Return [x, y] of the center of cell containing provided text 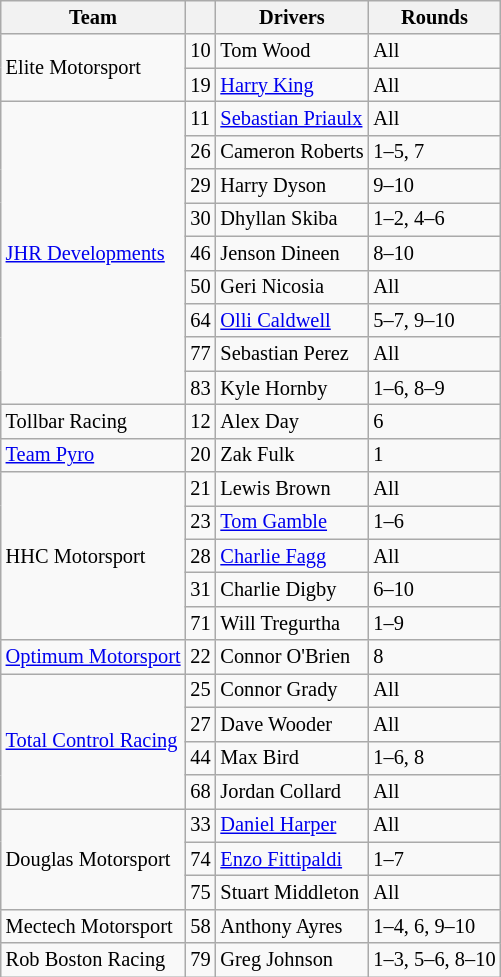
Tollbar Racing [94, 421]
Charlie Digby [292, 589]
29 [200, 186]
50 [200, 287]
44 [200, 758]
Greg Johnson [292, 960]
20 [200, 455]
Drivers [292, 17]
Total Control Racing [94, 740]
Sebastian Priaulx [292, 118]
46 [200, 253]
Alex Day [292, 421]
Douglas Motorsport [94, 858]
12 [200, 421]
Team [94, 17]
22 [200, 657]
21 [200, 489]
11 [200, 118]
83 [200, 388]
28 [200, 556]
71 [200, 623]
23 [200, 522]
Lewis Brown [292, 489]
Enzo Fittipaldi [292, 859]
19 [200, 85]
Daniel Harper [292, 825]
75 [200, 892]
Dhyllan Skiba [292, 219]
1 [434, 455]
1–5, 7 [434, 152]
8–10 [434, 253]
Tom Wood [292, 51]
31 [200, 589]
6 [434, 421]
1–7 [434, 859]
68 [200, 791]
1–6, 8–9 [434, 388]
58 [200, 926]
77 [200, 354]
Zak Fulk [292, 455]
Max Bird [292, 758]
64 [200, 320]
1–6 [434, 522]
79 [200, 960]
27 [200, 724]
Dave Wooder [292, 724]
33 [200, 825]
Rounds [434, 17]
1–6, 8 [434, 758]
Olli Caldwell [292, 320]
Anthony Ayres [292, 926]
Connor Grady [292, 690]
1–4, 6, 9–10 [434, 926]
1–9 [434, 623]
Jordan Collard [292, 791]
Jenson Dineen [292, 253]
6–10 [434, 589]
74 [200, 859]
Tom Gamble [292, 522]
Harry King [292, 85]
Geri Nicosia [292, 287]
8 [434, 657]
1–2, 4–6 [434, 219]
JHR Developments [94, 252]
Connor O'Brien [292, 657]
9–10 [434, 186]
Stuart Middleton [292, 892]
Elite Motorsport [94, 68]
10 [200, 51]
Sebastian Perez [292, 354]
1–3, 5–6, 8–10 [434, 960]
26 [200, 152]
Charlie Fagg [292, 556]
25 [200, 690]
Cameron Roberts [292, 152]
30 [200, 219]
Kyle Hornby [292, 388]
5–7, 9–10 [434, 320]
Rob Boston Racing [94, 960]
Optimum Motorsport [94, 657]
Harry Dyson [292, 186]
Team Pyro [94, 455]
Will Tregurtha [292, 623]
Mectech Motorsport [94, 926]
HHC Motorsport [94, 556]
